From the cell containing the given text, extract its center point as (X, Y) coordinate. 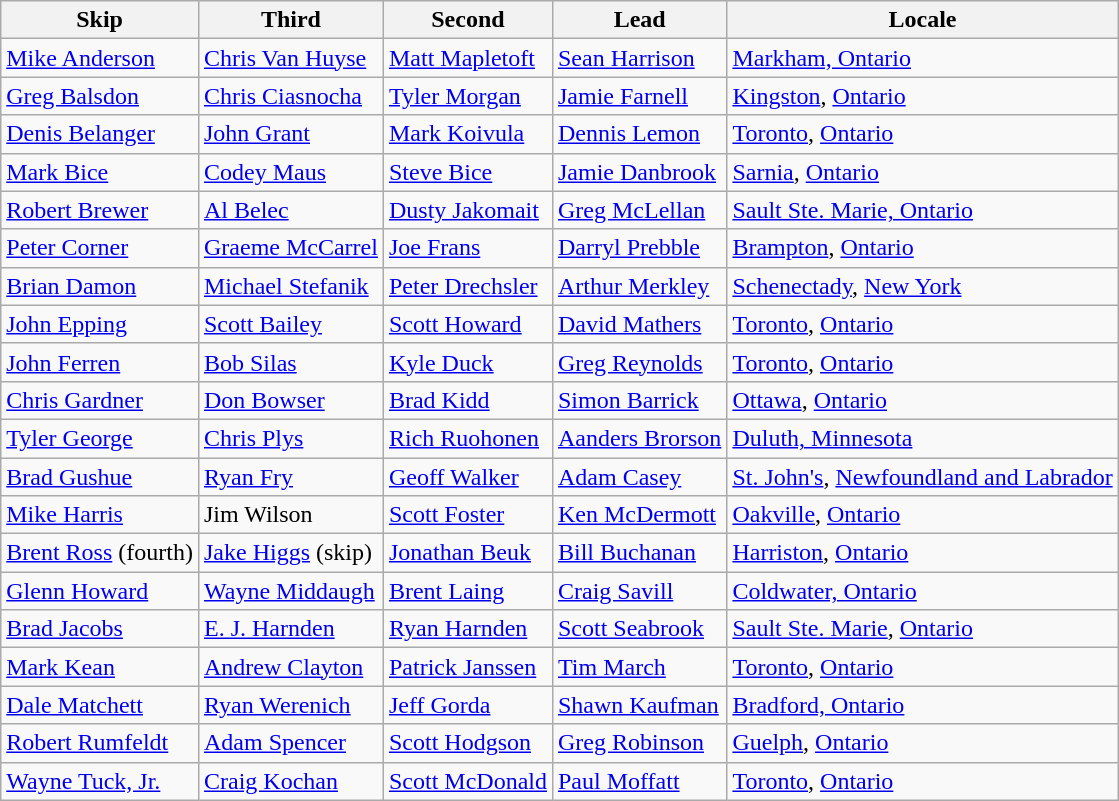
Darryl Prebble (639, 248)
Scott Hodgson (468, 743)
Craig Savill (639, 591)
Geoff Walker (468, 477)
Brampton, Ontario (922, 248)
John Ferren (100, 362)
Bob Silas (290, 362)
Scott Foster (468, 515)
Jake Higgs (skip) (290, 553)
Tyler George (100, 438)
Paul Moffatt (639, 781)
Mike Harris (100, 515)
Ryan Harnden (468, 629)
Schenectady, New York (922, 286)
Second (468, 20)
Brad Kidd (468, 400)
Dusty Jakomait (468, 210)
Duluth, Minnesota (922, 438)
Adam Casey (639, 477)
Tim March (639, 667)
Chris Plys (290, 438)
Rich Ruohonen (468, 438)
Patrick Janssen (468, 667)
Chris Gardner (100, 400)
Brent Ross (fourth) (100, 553)
Wayne Middaugh (290, 591)
Glenn Howard (100, 591)
Aanders Brorson (639, 438)
John Grant (290, 134)
Don Bowser (290, 400)
Denis Belanger (100, 134)
Robert Rumfeldt (100, 743)
Peter Drechsler (468, 286)
Mark Koivula (468, 134)
Codey Maus (290, 172)
Skip (100, 20)
Scott McDonald (468, 781)
Al Belec (290, 210)
Locale (922, 20)
Joe Frans (468, 248)
Scott Seabrook (639, 629)
Matt Mapletoft (468, 58)
John Epping (100, 324)
Craig Kochan (290, 781)
Third (290, 20)
Steve Bice (468, 172)
Jeff Gorda (468, 705)
Ken McDermott (639, 515)
Brent Laing (468, 591)
Simon Barrick (639, 400)
Brian Damon (100, 286)
Brad Gushue (100, 477)
E. J. Harnden (290, 629)
Ryan Werenich (290, 705)
Jim Wilson (290, 515)
Mark Bice (100, 172)
Mark Kean (100, 667)
Adam Spencer (290, 743)
Brad Jacobs (100, 629)
Lead (639, 20)
Kingston, Ontario (922, 96)
Dale Matchett (100, 705)
Harriston, Ontario (922, 553)
Guelph, Ontario (922, 743)
Scott Bailey (290, 324)
Kyle Duck (468, 362)
Jamie Farnell (639, 96)
Ryan Fry (290, 477)
Wayne Tuck, Jr. (100, 781)
Bradford, Ontario (922, 705)
Greg Balsdon (100, 96)
Michael Stefanik (290, 286)
Arthur Merkley (639, 286)
Greg McLellan (639, 210)
St. John's, Newfoundland and Labrador (922, 477)
Coldwater, Ontario (922, 591)
Markham, Ontario (922, 58)
Andrew Clayton (290, 667)
Graeme McCarrel (290, 248)
Sean Harrison (639, 58)
Chris Ciasnocha (290, 96)
Scott Howard (468, 324)
Oakville, Ontario (922, 515)
Ottawa, Ontario (922, 400)
Greg Robinson (639, 743)
Bill Buchanan (639, 553)
Jamie Danbrook (639, 172)
Shawn Kaufman (639, 705)
Mike Anderson (100, 58)
David Mathers (639, 324)
Sarnia, Ontario (922, 172)
Tyler Morgan (468, 96)
Chris Van Huyse (290, 58)
Robert Brewer (100, 210)
Jonathan Beuk (468, 553)
Greg Reynolds (639, 362)
Dennis Lemon (639, 134)
Peter Corner (100, 248)
